Detect which cell encompasses the target text, then output its [x, y] center coordinate. 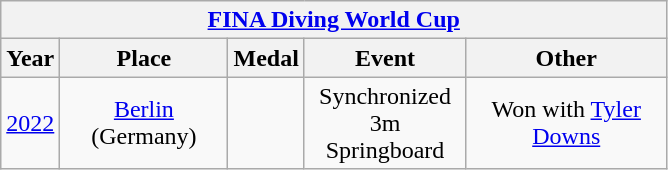
2022 [30, 123]
Place [144, 58]
Event [384, 58]
Other [566, 58]
Medal [266, 58]
Berlin (Germany) [144, 123]
Won with Tyler Downs [566, 123]
Year [30, 58]
Synchronized3m Springboard [384, 123]
FINA Diving World Cup [334, 20]
